Detect which cell encompasses the target text, then output its [X, Y] center coordinate. 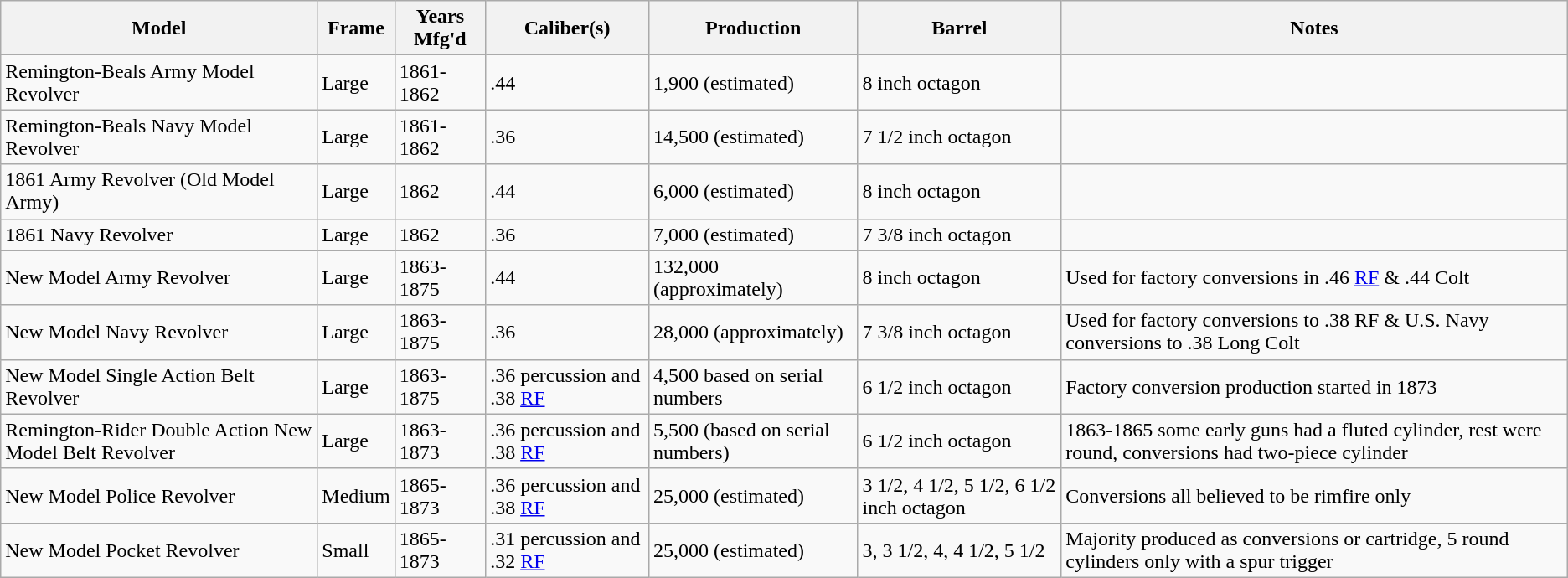
Remington-Beals Army Model Revolver [159, 82]
1863-1865 some early guns had a fluted cylinder, rest were round, conversions had two-piece cylinder [1314, 441]
1,900 (estimated) [754, 82]
28,000 (approximately) [754, 332]
132,000 (approximately) [754, 278]
7 1/2 inch octagon [960, 137]
Used for factory conversions in .46 RF & .44 Colt [1314, 278]
Remington-Beals Navy Model Revolver [159, 137]
Medium [356, 496]
Notes [1314, 28]
Caliber(s) [568, 28]
6,000 (estimated) [754, 191]
Frame [356, 28]
Factory conversion production started in 1873 [1314, 387]
Production [754, 28]
Used for factory conversions to .38 RF & U.S. Navy conversions to .38 Long Colt [1314, 332]
3 1/2, 4 1/2, 5 1/2, 6 1/2 inch octagon [960, 496]
New Model Police Revolver [159, 496]
New Model Army Revolver [159, 278]
1861 Navy Revolver [159, 235]
Years Mfg'd [440, 28]
14,500 (estimated) [754, 137]
Barrel [960, 28]
5,500 (based on serial numbers) [754, 441]
4,500 based on serial numbers [754, 387]
Conversions all believed to be rimfire only [1314, 496]
.31 percussion and .32 RF [568, 550]
Model [159, 28]
New Model Single Action Belt Revolver [159, 387]
Majority produced as conversions or cartridge, 5 round cylinders only with a spur trigger [1314, 550]
3, 3 1/2, 4, 4 1/2, 5 1/2 [960, 550]
1863-1873 [440, 441]
Small [356, 550]
New Model Pocket Revolver [159, 550]
New Model Navy Revolver [159, 332]
Remington-Rider Double Action New Model Belt Revolver [159, 441]
7,000 (estimated) [754, 235]
1861 Army Revolver (Old Model Army) [159, 191]
